For the text-containing cell, return its midpoint in [X, Y] coordinate format. 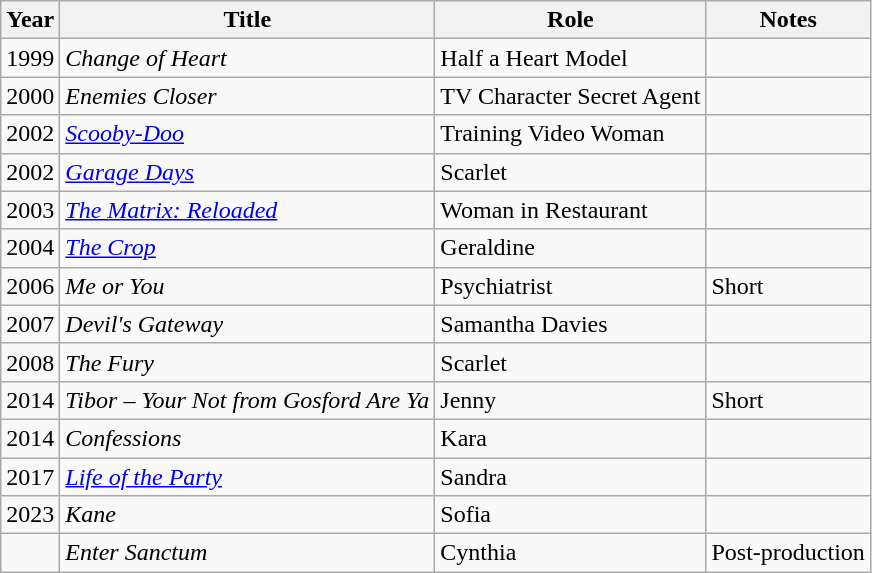
The Crop [248, 248]
TV Character Secret Agent [570, 96]
Cynthia [570, 553]
Scooby-Doo [248, 134]
Jenny [570, 400]
Samantha Davies [570, 324]
Woman in Restaurant [570, 210]
Me or You [248, 286]
The Matrix: Reloaded [248, 210]
1999 [30, 58]
2023 [30, 515]
2008 [30, 362]
Post-production [788, 553]
Change of Heart [248, 58]
2003 [30, 210]
Psychiatrist [570, 286]
Sandra [570, 477]
Sofia [570, 515]
Kane [248, 515]
Enemies Closer [248, 96]
Garage Days [248, 172]
Half a Heart Model [570, 58]
Title [248, 20]
Notes [788, 20]
Devil's Gateway [248, 324]
Tibor – Your Not from Gosford Are Ya [248, 400]
2004 [30, 248]
Geraldine [570, 248]
2017 [30, 477]
Role [570, 20]
Year [30, 20]
Confessions [248, 438]
Kara [570, 438]
Training Video Woman [570, 134]
2007 [30, 324]
2000 [30, 96]
Life of the Party [248, 477]
Enter Sanctum [248, 553]
The Fury [248, 362]
2006 [30, 286]
